Find where the given text appears and provide that cell's center as [x, y] coordinate. 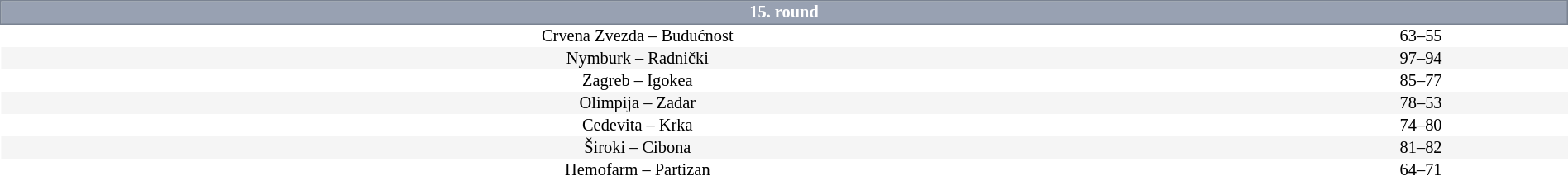
Nymburk – Radnički [638, 58]
15. round [784, 12]
63–55 [1421, 36]
64–71 [1421, 170]
78–53 [1421, 102]
97–94 [1421, 58]
Crvena Zvezda – Budućnost [638, 36]
Hemofarm – Partizan [638, 170]
Široki – Cibona [638, 147]
Olimpija – Zadar [638, 102]
Cedevita – Krka [638, 126]
85–77 [1421, 81]
74–80 [1421, 126]
Zagreb – Igokea [638, 81]
81–82 [1421, 147]
